Extract the (X, Y) coordinate from the center of the cell holding the provided text.  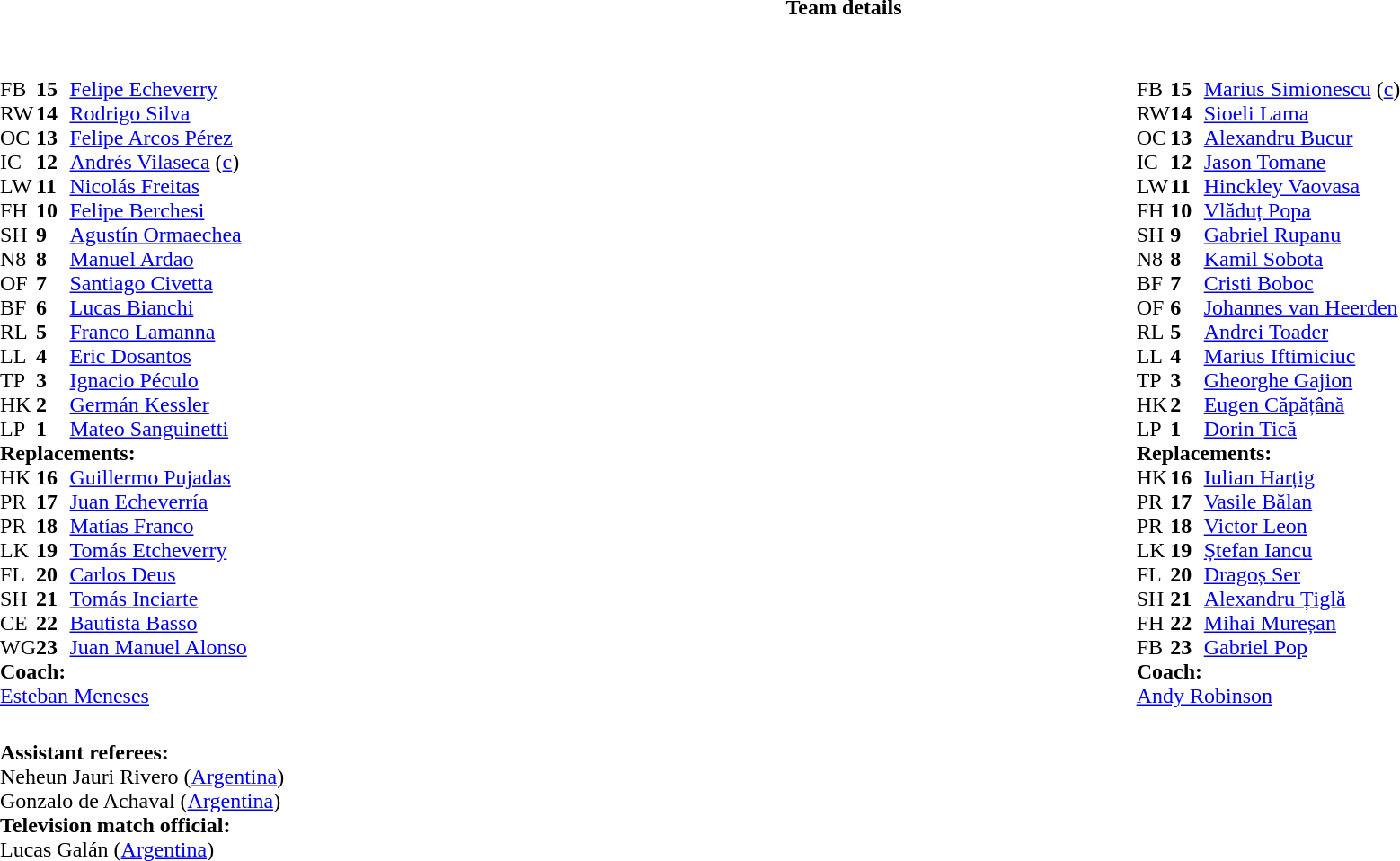
Manuel Ardao (158, 259)
Esteban Meneses (124, 696)
Germán Kessler (158, 404)
Juan Echeverría (158, 502)
Eric Dosantos (158, 356)
Nicolás Freitas (158, 187)
CE (18, 624)
Agustín Ormaechea (158, 235)
Lucas Bianchi (158, 307)
Felipe Berchesi (158, 210)
Franco Lamanna (158, 333)
Juan Manuel Alonso (158, 647)
Tomás Inciarte (158, 599)
Santiago Civetta (158, 284)
Matías Franco (158, 527)
Felipe Arcos Pérez (158, 138)
Guillermo Pujadas (158, 478)
WG (18, 647)
Rodrigo Silva (158, 113)
Carlos Deus (158, 575)
Felipe Echeverry (158, 90)
Ignacio Péculo (158, 381)
Coach: (124, 672)
Bautista Basso (158, 624)
Mateo Sanguinetti (158, 430)
Replacements: (124, 453)
Andrés Vilaseca (c) (158, 162)
Tomás Etcheverry (158, 550)
